Return [X, Y] of the center of cell containing provided text 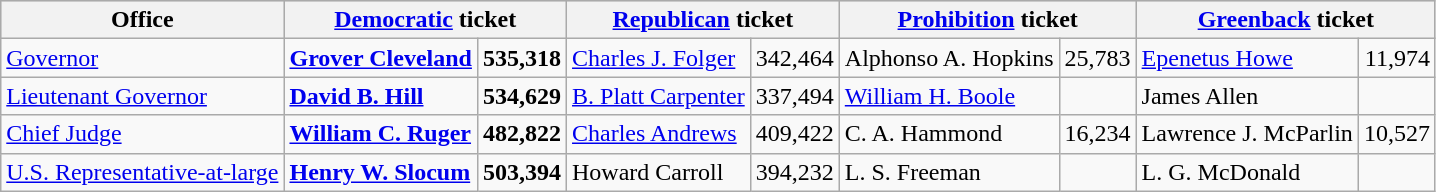
William H. Boole [949, 96]
Charles J. Folger [659, 58]
337,494 [794, 96]
Grover Cleveland [381, 58]
Prohibition ticket [988, 20]
William C. Ruger [381, 134]
503,394 [522, 172]
11,974 [1396, 58]
C. A. Hammond [949, 134]
Howard Carroll [659, 172]
10,527 [1396, 134]
482,822 [522, 134]
Alphonso A. Hopkins [949, 58]
B. Platt Carpenter [659, 96]
409,422 [794, 134]
534,629 [522, 96]
535,318 [522, 58]
342,464 [794, 58]
L. G. McDonald [1247, 172]
L. S. Freeman [949, 172]
Lieutenant Governor [142, 96]
Chief Judge [142, 134]
16,234 [1098, 134]
Charles Andrews [659, 134]
Henry W. Slocum [381, 172]
25,783 [1098, 58]
Governor [142, 58]
Epenetus Howe [1247, 58]
Office [142, 20]
James Allen [1247, 96]
Lawrence J. McParlin [1247, 134]
Republican ticket [704, 20]
Greenback ticket [1286, 20]
Democratic ticket [426, 20]
David B. Hill [381, 96]
U.S. Representative-at-large [142, 172]
394,232 [794, 172]
